Determine the [X, Y] coordinate at the center of the cell enclosing the given text.  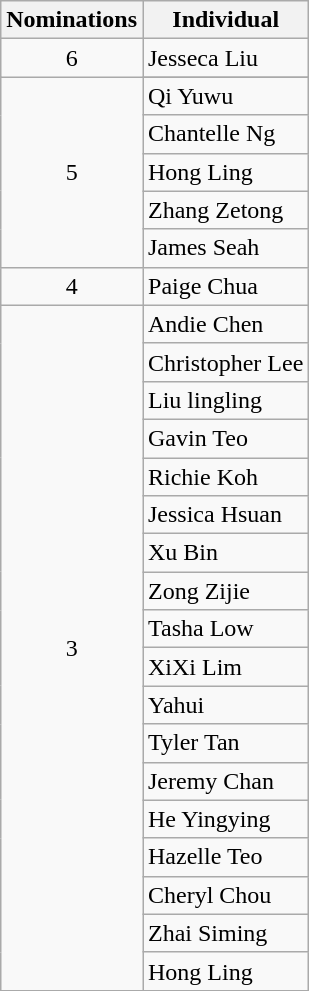
Richie Koh [225, 477]
Zhai Siming [225, 933]
Cheryl Chou [225, 895]
Jesseca Liu [225, 58]
Liu lingling [225, 400]
6 [72, 58]
Zong Zijie [225, 591]
Gavin Teo [225, 438]
Qi Yuwu [225, 96]
Tasha Low [225, 629]
Yahui [225, 705]
James Seah [225, 248]
He Yingying [225, 819]
Tyler Tan [225, 743]
5 [72, 172]
Jessica Hsuan [225, 515]
Chantelle Ng [225, 134]
Individual [225, 20]
Christopher Lee [225, 362]
XiXi Lim [225, 667]
Zhang Zetong [225, 210]
Andie Chen [225, 324]
Jeremy Chan [225, 781]
4 [72, 286]
3 [72, 648]
Xu Bin [225, 553]
Paige Chua [225, 286]
Nominations [72, 20]
Hazelle Teo [225, 857]
